Output the [X, Y] coordinate of the center of the cell containing the given text.  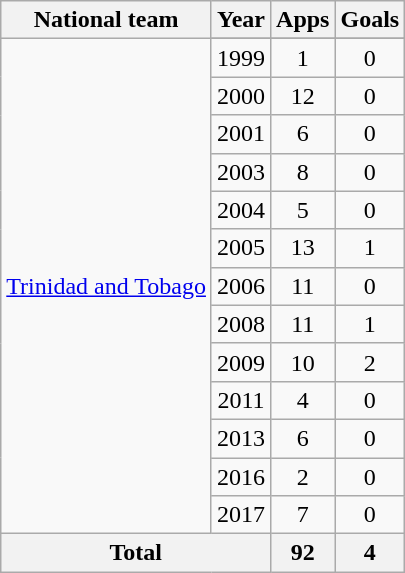
2013 [240, 438]
Total [136, 553]
13 [303, 248]
8 [303, 172]
Goals [370, 20]
Apps [303, 20]
1999 [240, 58]
2000 [240, 96]
12 [303, 96]
2011 [240, 400]
92 [303, 553]
2003 [240, 172]
2008 [240, 324]
2006 [240, 286]
2016 [240, 477]
Trinidad and Tobago [106, 286]
2017 [240, 515]
Year [240, 20]
7 [303, 515]
2009 [240, 362]
2001 [240, 134]
National team [106, 20]
10 [303, 362]
2004 [240, 210]
5 [303, 210]
2005 [240, 248]
